Identify which cell holds the provided text, then report its (X, Y) central coordinate. 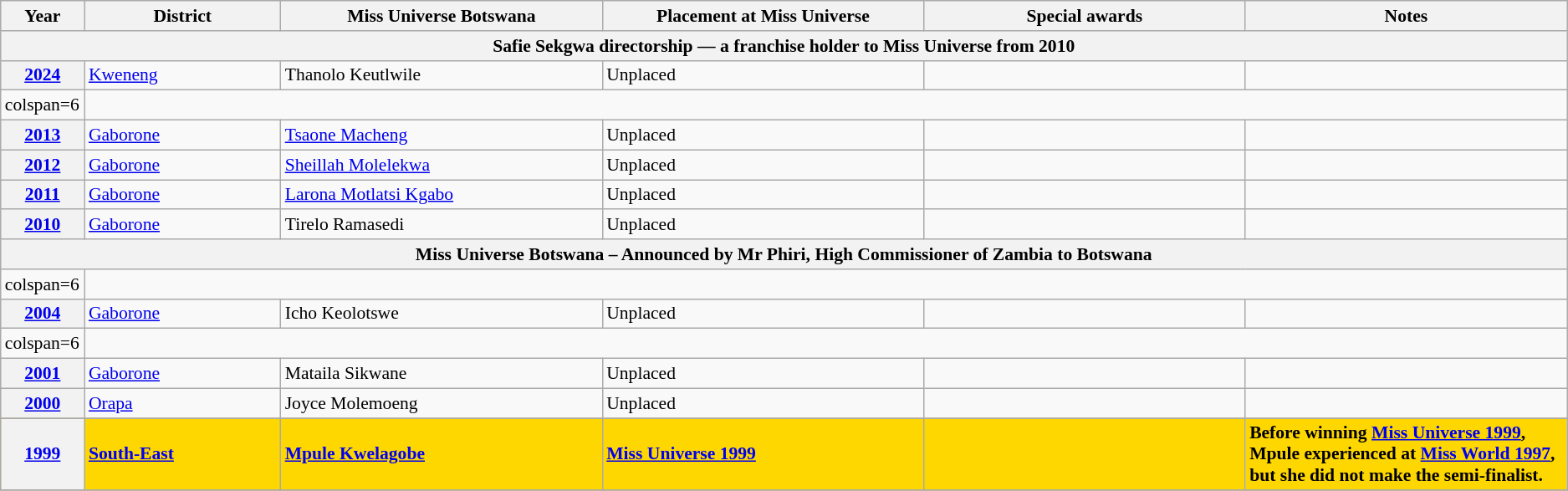
Larona Motlatsi Kgabo (442, 195)
Miss Universe Botswana (442, 16)
Placement at Miss Universe (763, 16)
Tsaone Macheng (442, 136)
Special awards (1085, 16)
Miss Universe Botswana – Announced by Mr Phiri, High Commissioner of Zambia to Botswana (784, 254)
Year (43, 16)
Miss Universe 1999 (763, 455)
Before winning Miss Universe 1999, Mpule experienced at Miss World 1997, but she did not make the semi-finalist. (1407, 455)
District (182, 16)
Mpule Kwelagobe (442, 455)
2000 (43, 403)
Mataila Sikwane (442, 374)
Tirelo Ramasedi (442, 225)
2024 (43, 75)
2011 (43, 195)
Icho Keolotswe (442, 314)
Notes (1407, 16)
2013 (43, 136)
Joyce Molemoeng (442, 403)
South-East (182, 455)
2001 (43, 374)
2010 (43, 225)
Kweneng (182, 75)
Orapa (182, 403)
Safie Sekgwa directorship — a franchise holder to Miss Universe from 2010 (784, 46)
Sheillah Molelekwa (442, 165)
Thanolo Keutlwile (442, 75)
1999 (43, 455)
2004 (43, 314)
2012 (43, 165)
